For the text-containing cell, return its midpoint in (X, Y) coordinate format. 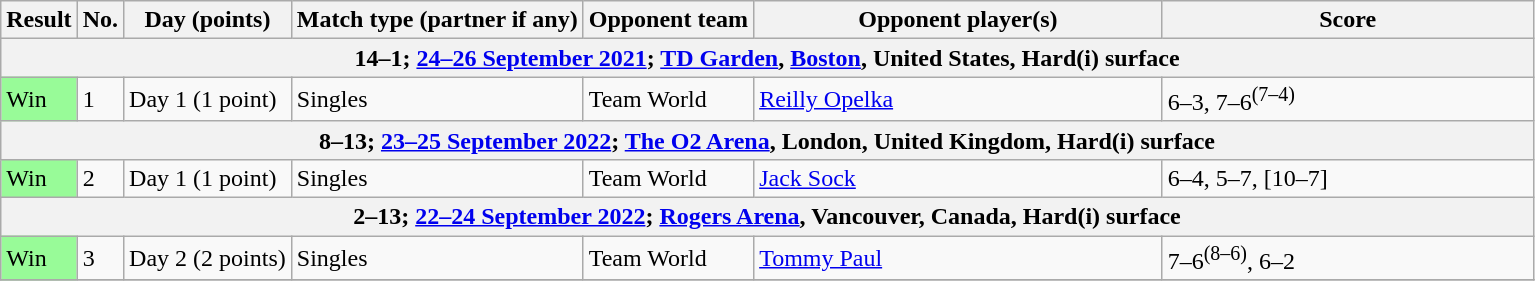
No. (100, 20)
14–1; 24–26 September 2021; TD Garden, Boston, United States, Hard(i) surface (767, 58)
3 (100, 258)
Reilly Opelka (958, 100)
Score (1348, 20)
Opponent player(s) (958, 20)
Tommy Paul (958, 258)
Day (points) (208, 20)
Day 2 (2 points) (208, 258)
1 (100, 100)
7–6(8–6), 6–2 (1348, 258)
6–4, 5–7, [10–7] (1348, 178)
Match type (partner if any) (437, 20)
2–13; 22–24 September 2022; Rogers Arena, Vancouver, Canada, Hard(i) surface (767, 217)
Jack Sock (958, 178)
6–3, 7–6(7–4) (1348, 100)
2 (100, 178)
Opponent team (668, 20)
8–13; 23–25 September 2022; The O2 Arena, London, United Kingdom, Hard(i) surface (767, 140)
Result (39, 20)
